Extract the [x, y] coordinate from the center of the cell holding the provided text.  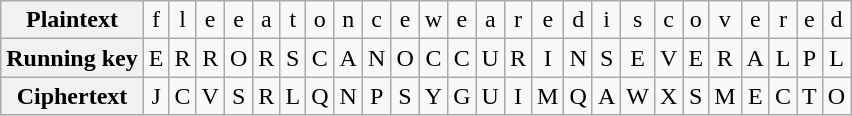
l [182, 20]
n [348, 20]
Plaintext [72, 20]
W [638, 96]
X [668, 96]
G [462, 96]
v [725, 20]
s [638, 20]
i [606, 20]
w [433, 20]
T [810, 96]
Ciphertext [72, 96]
f [156, 20]
Running key [72, 58]
Y [433, 96]
J [156, 96]
t [293, 20]
